Identify which cell holds the provided text, then report its (X, Y) central coordinate. 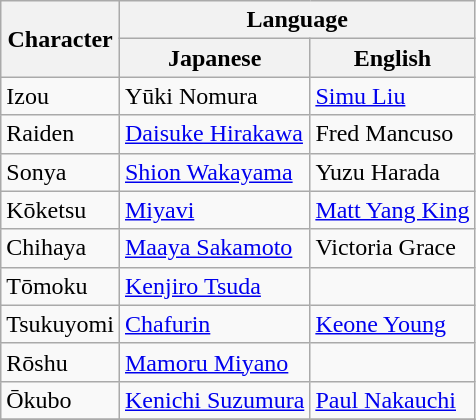
Raiden (60, 134)
Simu Liu (392, 96)
Kōketsu (60, 210)
Chafurin (214, 324)
Rōshu (60, 362)
Kenjiro Tsuda (214, 286)
Paul Nakauchi (392, 400)
Shion Wakayama (214, 172)
Chihaya (60, 248)
Victoria Grace (392, 248)
Maaya Sakamoto (214, 248)
Yūki Nomura (214, 96)
Kenichi Suzumura (214, 400)
Tōmoku (60, 286)
Mamoru Miyano (214, 362)
Daisuke Hirakawa (214, 134)
Language (296, 20)
Sonya (60, 172)
Yuzu Harada (392, 172)
Matt Yang King (392, 210)
English (392, 58)
Miyavi (214, 210)
Ōkubo (60, 400)
Character (60, 39)
Keone Young (392, 324)
Fred Mancuso (392, 134)
Japanese (214, 58)
Izou (60, 96)
Tsukuyomi (60, 324)
